Capture the cell that displays the provided text and extract its (x, y) central coordinate. 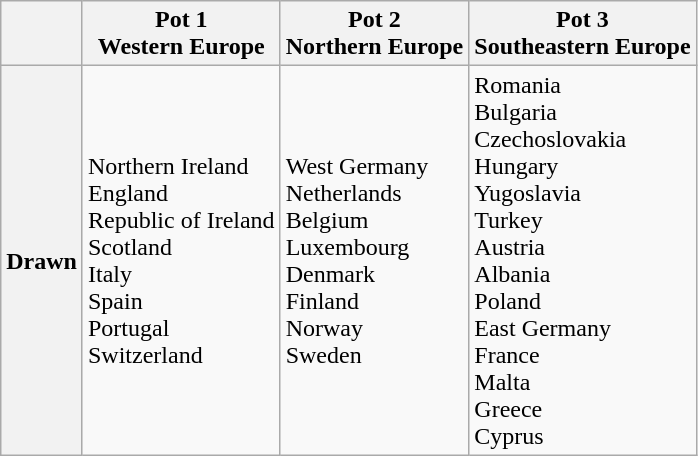
Northern IrelandEnglandRepublic of IrelandScotlandItalySpainPortugalSwitzerland (181, 260)
Pot 3Southeastern Europe (582, 34)
Pot 1Western Europe (181, 34)
RomaniaBulgariaCzechoslovakiaHungaryYugoslaviaTurkeyAustriaAlbaniaPolandEast GermanyFranceMaltaGreeceCyprus (582, 260)
Drawn (42, 260)
Pot 2Northern Europe (374, 34)
West GermanyNetherlandsBelgiumLuxembourgDenmarkFinlandNorwaySweden (374, 260)
